Search for the cell housing the specified text and yield its [x, y] center coordinate. 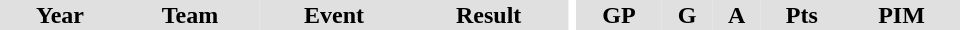
GP [619, 15]
Event [334, 15]
Team [190, 15]
PIM [902, 15]
G [688, 15]
A [737, 15]
Result [488, 15]
Pts [802, 15]
Year [60, 15]
